Detect which cell encompasses the target text, then output its (X, Y) center coordinate. 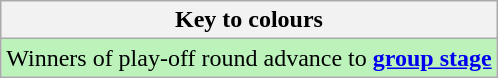
Key to colours (249, 20)
Winners of play-off round advance to group stage (249, 58)
